Capture the cell that displays the provided text and extract its [x, y] central coordinate. 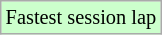
Fastest session lap [81, 17]
